Capture the cell that displays the provided text and extract its [X, Y] central coordinate. 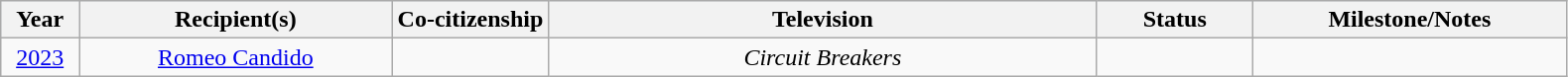
Status [1175, 20]
Television [823, 20]
Milestone/Notes [1409, 20]
2023 [40, 57]
Recipient(s) [236, 20]
Romeo Candido [236, 57]
Year [40, 20]
Circuit Breakers [823, 57]
Co-citizenship [470, 20]
